Return (x, y) of the center of cell containing provided text 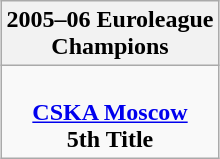
2005–06 EuroleagueChampions (110, 34)
CSKA Moscow 5th Title (110, 112)
